Return the [X, Y] coordinate for the center point of the cell that contains the specified text.  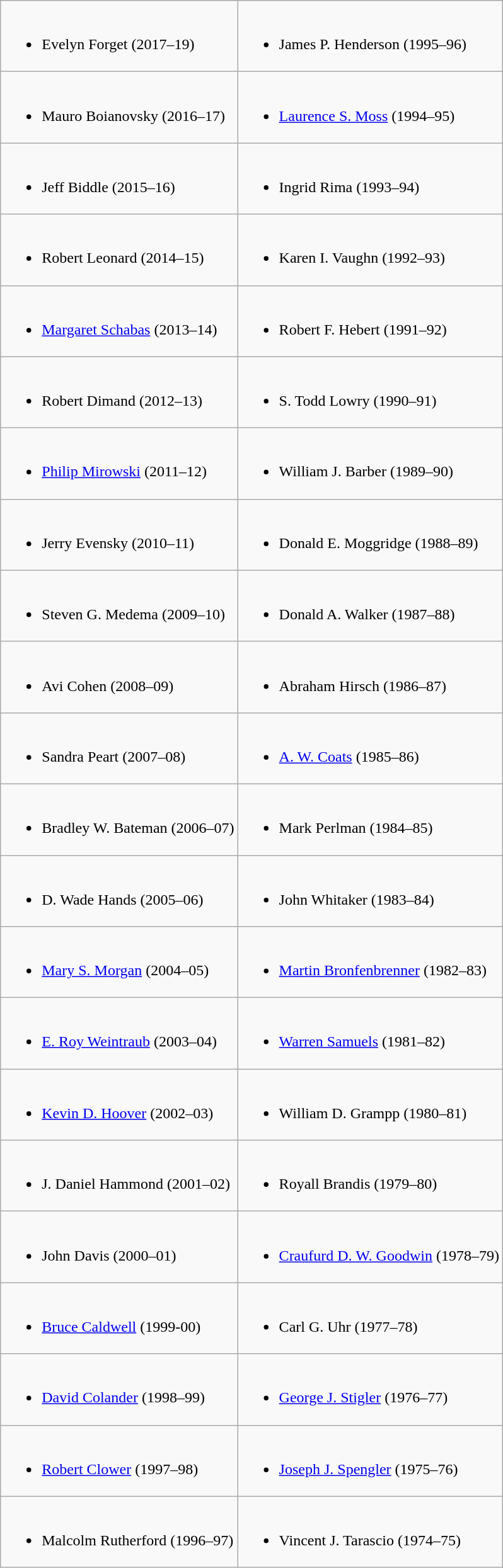
Steven G. Medema (2009–10) [119, 606]
John Whitaker (1983–84) [370, 891]
Karen I. Vaughn (1992–93) [370, 249]
Robert F. Hebert (1991–92) [370, 321]
Donald E. Moggridge (1988–89) [370, 534]
Mark Perlman (1984–85) [370, 819]
Malcolm Rutherford (1996–97) [119, 1532]
D. Wade Hands (2005–06) [119, 891]
Margaret Schabas (2013–14) [119, 321]
George J. Stigler (1976–77) [370, 1390]
William D. Grampp (1980–81) [370, 1105]
Bradley W. Bateman (2006–07) [119, 819]
Kevin D. Hoover (2002–03) [119, 1105]
Warren Samuels (1981–82) [370, 1033]
Martin Bronfenbrenner (1982–83) [370, 963]
Joseph J. Spengler (1975–76) [370, 1460]
Robert Clower (1997–98) [119, 1460]
Craufurd D. W. Goodwin (1978–79) [370, 1247]
A. W. Coats (1985–86) [370, 748]
Royall Brandis (1979–80) [370, 1176]
Avi Cohen (2008–09) [119, 677]
David Colander (1998–99) [119, 1390]
J. Daniel Hammond (2001–02) [119, 1176]
Jerry Evensky (2010–11) [119, 534]
Jeff Biddle (2015–16) [119, 179]
Philip Mirowski (2011–12) [119, 464]
William J. Barber (1989–90) [370, 464]
Laurence S. Moss (1994–95) [370, 107]
Mary S. Morgan (2004–05) [119, 963]
Donald A. Walker (1987–88) [370, 606]
Robert Leonard (2014–15) [119, 249]
Sandra Peart (2007–08) [119, 748]
Carl G. Uhr (1977–78) [370, 1318]
Abraham Hirsch (1986–87) [370, 677]
John Davis (2000–01) [119, 1247]
Bruce Caldwell (1999-00) [119, 1318]
Ingrid Rima (1993–94) [370, 179]
Vincent J. Tarascio (1974–75) [370, 1532]
E. Roy Weintraub (2003–04) [119, 1033]
Evelyn Forget (2017–19) [119, 37]
Robert Dimand (2012–13) [119, 392]
James P. Henderson (1995–96) [370, 37]
Mauro Boianovsky (2016–17) [119, 107]
S. Todd Lowry (1990–91) [370, 392]
